For the text-containing cell, return its midpoint in (X, Y) coordinate format. 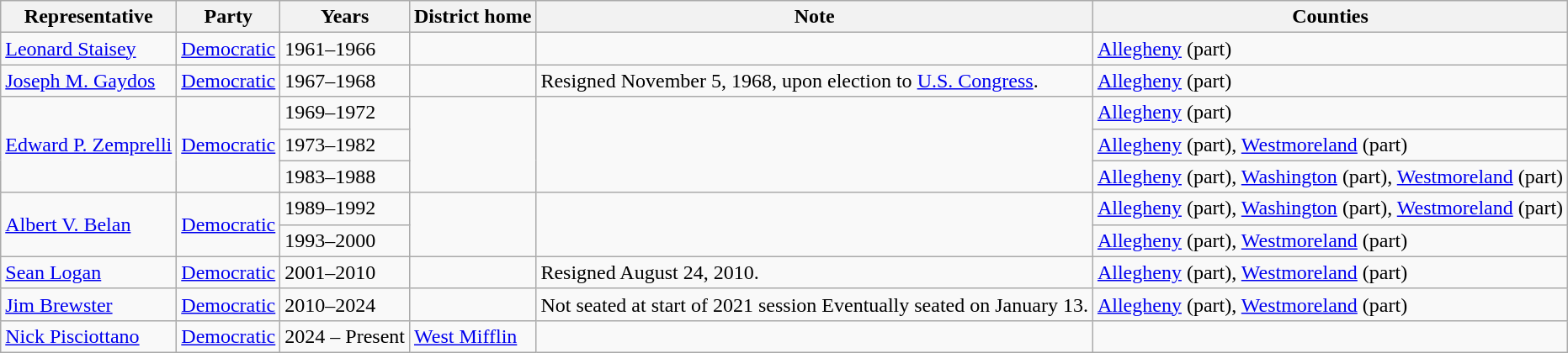
2010–2024 (345, 304)
Resigned November 5, 1968, upon election to U.S. Congress. (815, 81)
Counties (1330, 17)
Representative (89, 17)
Jim Brewster (89, 304)
1969–1972 (345, 113)
2001–2010 (345, 272)
1989–1992 (345, 208)
1983–1988 (345, 176)
1967–1968 (345, 81)
Resigned August 24, 2010. (815, 272)
2024 – Present (345, 336)
1973–1982 (345, 145)
Edward P. Zemprelli (89, 145)
Albert V. Belan (89, 224)
Sean Logan (89, 272)
1993–2000 (345, 240)
Party (229, 17)
Note (815, 17)
1961–1966 (345, 49)
Nick Pisciottano (89, 336)
West Mifflin (472, 336)
Joseph M. Gaydos (89, 81)
Not seated at start of 2021 session Eventually seated on January 13. (815, 304)
Leonard Staisey (89, 49)
Years (345, 17)
District home (472, 17)
